Provide the [X, Y] coordinate of the cell's center where the given text is located.  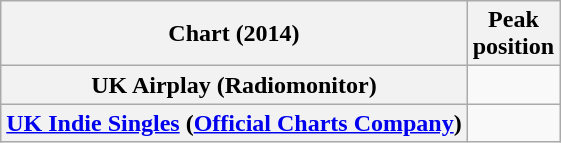
Peakposition [513, 34]
Chart (2014) [234, 34]
UK Airplay (Radiomonitor) [234, 85]
UK Indie Singles (Official Charts Company) [234, 123]
